Detect which cell encompasses the target text, then output its (x, y) center coordinate. 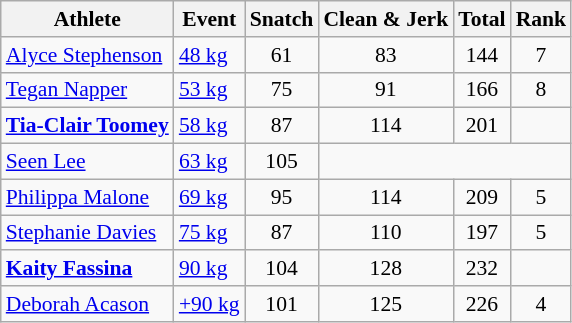
Tia-Clair Toomey (88, 126)
7 (542, 55)
104 (282, 269)
4 (542, 304)
91 (386, 90)
Snatch (282, 19)
83 (386, 55)
Clean & Jerk (386, 19)
110 (386, 233)
95 (282, 197)
63 kg (210, 162)
105 (282, 162)
Event (210, 19)
58 kg (210, 126)
128 (386, 269)
Rank (542, 19)
101 (282, 304)
Deborah Acason (88, 304)
Athlete (88, 19)
Philippa Malone (88, 197)
90 kg (210, 269)
Seen Lee (88, 162)
+90 kg (210, 304)
75 kg (210, 233)
Stephanie Davies (88, 233)
75 (282, 90)
48 kg (210, 55)
125 (386, 304)
53 kg (210, 90)
226 (482, 304)
8 (542, 90)
Total (482, 19)
166 (482, 90)
209 (482, 197)
Tegan Napper (88, 90)
Kaity Fassina (88, 269)
144 (482, 55)
69 kg (210, 197)
197 (482, 233)
201 (482, 126)
232 (482, 269)
61 (282, 55)
Alyce Stephenson (88, 55)
